Output the [X, Y] coordinate of the center of the cell containing the given text.  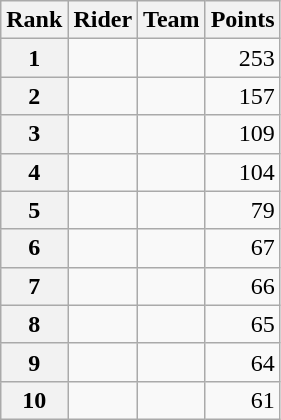
Rank [34, 20]
109 [242, 134]
61 [242, 400]
79 [242, 210]
Rider [103, 20]
66 [242, 286]
3 [34, 134]
1 [34, 58]
5 [34, 210]
253 [242, 58]
4 [34, 172]
8 [34, 324]
65 [242, 324]
67 [242, 248]
6 [34, 248]
Team [172, 20]
9 [34, 362]
104 [242, 172]
10 [34, 400]
Points [242, 20]
64 [242, 362]
7 [34, 286]
2 [34, 96]
157 [242, 96]
